Return (X, Y) of the center of cell containing provided text 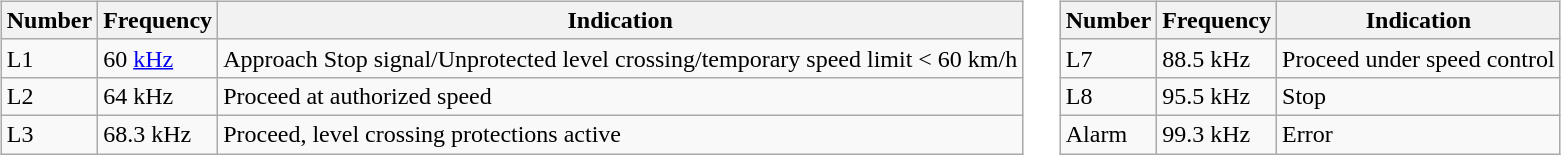
L1 (49, 58)
L8 (1108, 96)
Proceed, level crossing protections active (620, 134)
60 kHz (158, 58)
Stop (1419, 96)
64 kHz (158, 96)
88.5 kHz (1217, 58)
L2 (49, 96)
Error (1419, 134)
68.3 kHz (158, 134)
99.3 kHz (1217, 134)
Proceed under speed control (1419, 58)
L7 (1108, 58)
Alarm (1108, 134)
Approach Stop signal/Unprotected level crossing/temporary speed limit < 60 km/h (620, 58)
L3 (49, 134)
95.5 kHz (1217, 96)
Proceed at authorized speed (620, 96)
